Detect which cell encompasses the target text, then output its [x, y] center coordinate. 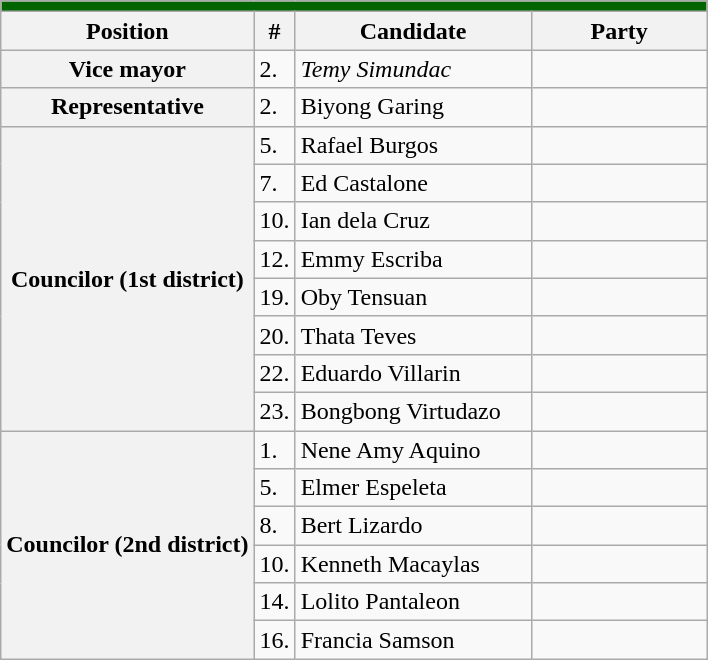
Councilor (2nd district) [128, 544]
Vice mayor [128, 69]
Ed Castalone [413, 183]
# [274, 31]
12. [274, 259]
Thata Teves [413, 335]
23. [274, 411]
20. [274, 335]
Lolito Pantaleon [413, 602]
Oby Tensuan [413, 297]
Representative [128, 107]
Ian dela Cruz [413, 221]
7. [274, 183]
Emmy Escriba [413, 259]
19. [274, 297]
Councilor (1st district) [128, 278]
1. [274, 449]
22. [274, 373]
Temy Simundac [413, 69]
Candidate [413, 31]
Kenneth Macaylas [413, 564]
Eduardo Villarin [413, 373]
8. [274, 526]
Biyong Garing [413, 107]
Party [619, 31]
Elmer Espeleta [413, 488]
14. [274, 602]
Bongbong Virtudazo [413, 411]
16. [274, 640]
Bert Lizardo [413, 526]
Francia Samson [413, 640]
Position [128, 31]
Nene Amy Aquino [413, 449]
Rafael Burgos [413, 145]
